Detect which cell encompasses the target text, then output its [x, y] center coordinate. 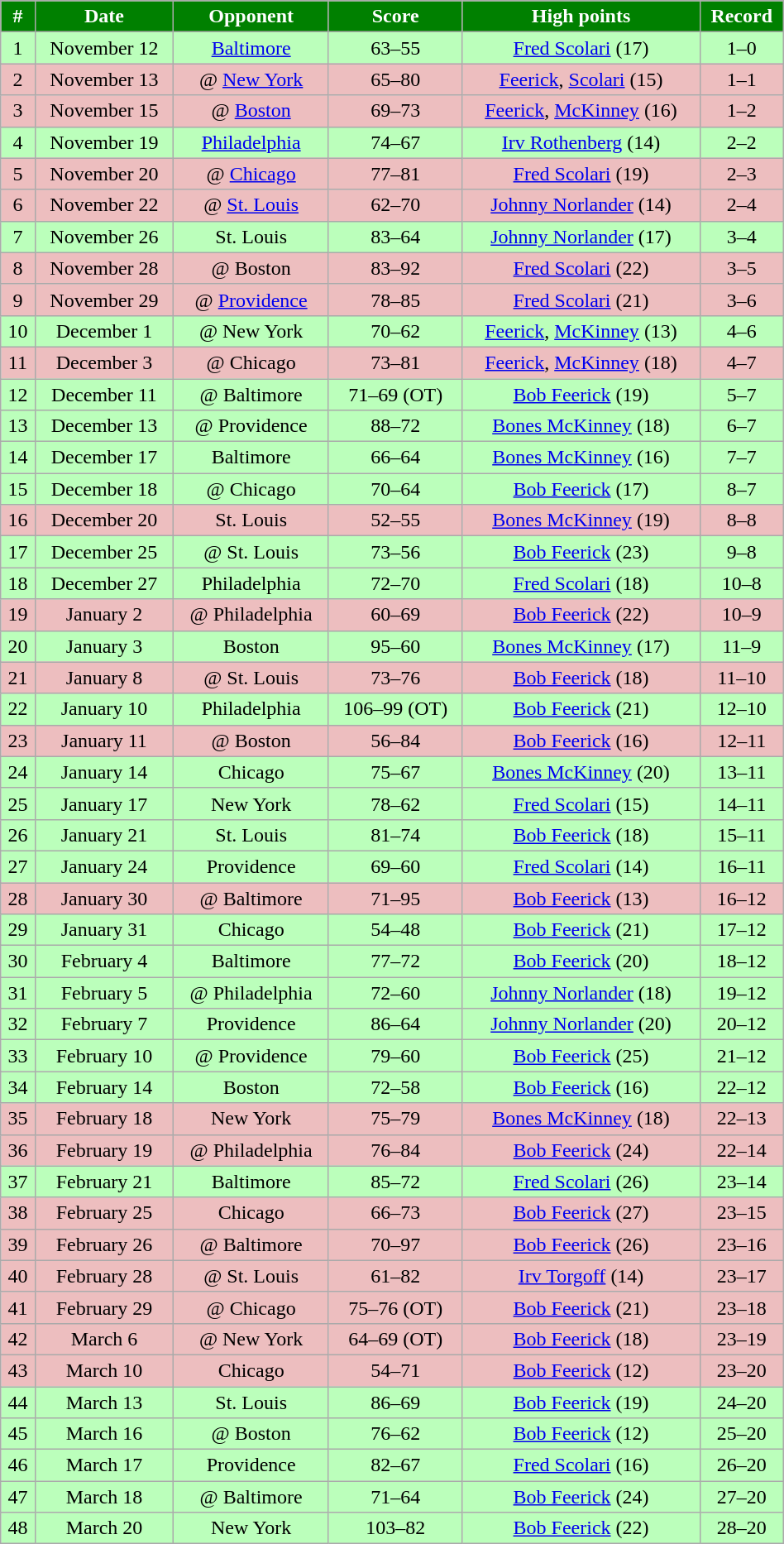
13 [18, 426]
8–7 [741, 489]
62–70 [395, 205]
73–56 [395, 552]
January 24 [104, 866]
10–8 [741, 583]
November 22 [104, 205]
3–5 [741, 268]
48 [18, 1528]
45 [18, 1434]
70–64 [395, 489]
65–80 [395, 79]
52–55 [395, 520]
38 [18, 1213]
December 17 [104, 458]
Fred Scolari (17) [581, 48]
Bob Feerick (27) [581, 1213]
83–92 [395, 268]
3–6 [741, 300]
1–1 [741, 79]
8 [18, 268]
14 [18, 458]
November 29 [104, 300]
January 8 [104, 678]
Bones McKinney (16) [581, 458]
February 19 [104, 1150]
23 [18, 741]
54–71 [395, 1370]
71–64 [395, 1497]
56–84 [395, 741]
December 3 [104, 362]
11–9 [741, 646]
63–55 [395, 48]
47 [18, 1497]
70–97 [395, 1244]
103–82 [395, 1528]
22 [18, 709]
20–12 [741, 1024]
2 [18, 79]
December 11 [104, 395]
February 4 [104, 961]
26 [18, 835]
77–72 [395, 961]
February 14 [104, 1087]
January 11 [104, 741]
23–15 [741, 1213]
33 [18, 1056]
Fred Scolari (26) [581, 1182]
March 16 [104, 1434]
February 28 [104, 1276]
February 18 [104, 1119]
4–6 [741, 331]
40 [18, 1276]
December 27 [104, 583]
Irv Torgoff (14) [581, 1276]
February 5 [104, 993]
32 [18, 1024]
9 [18, 300]
7–7 [741, 458]
Feerick, Scolari (15) [581, 79]
January 10 [104, 709]
January 17 [104, 803]
24–20 [741, 1403]
17 [18, 552]
44 [18, 1403]
34 [18, 1087]
70–62 [395, 331]
February 29 [104, 1307]
23–18 [741, 1307]
16 [18, 520]
January 30 [104, 898]
December 1 [104, 331]
69–73 [395, 111]
12–11 [741, 741]
12–10 [741, 709]
January 2 [104, 615]
Score [395, 17]
86–69 [395, 1403]
Johnny Norlander (14) [581, 205]
8–8 [741, 520]
64–69 (OT) [395, 1339]
December 20 [104, 520]
83–64 [395, 237]
66–64 [395, 458]
Irv Rothenberg (14) [581, 142]
January 3 [104, 646]
19–12 [741, 993]
November 12 [104, 48]
95–60 [395, 646]
4 [18, 142]
November 13 [104, 79]
28–20 [741, 1528]
39 [18, 1244]
# [18, 17]
43 [18, 1370]
75–67 [395, 772]
24 [18, 772]
High points [581, 17]
March 20 [104, 1528]
December 25 [104, 552]
23–14 [741, 1182]
26–20 [741, 1465]
3–4 [741, 237]
Fred Scolari (21) [581, 300]
23–16 [741, 1244]
February 10 [104, 1056]
46 [18, 1465]
March 18 [104, 1497]
Bob Feerick (26) [581, 1244]
23–19 [741, 1339]
Feerick, McKinney (13) [581, 331]
16–12 [741, 898]
42 [18, 1339]
30 [18, 961]
76–84 [395, 1150]
6–7 [741, 426]
71–95 [395, 898]
10–9 [741, 615]
11 [18, 362]
23–20 [741, 1370]
November 20 [104, 174]
2–4 [741, 205]
November 15 [104, 111]
41 [18, 1307]
18 [18, 583]
March 17 [104, 1465]
November 26 [104, 237]
54–48 [395, 930]
6 [18, 205]
7 [18, 237]
Fred Scolari (14) [581, 866]
106–99 (OT) [395, 709]
86–64 [395, 1024]
22–13 [741, 1119]
3 [18, 111]
2–3 [741, 174]
January 21 [104, 835]
28 [18, 898]
9–8 [741, 552]
Fred Scolari (15) [581, 803]
March 13 [104, 1403]
15–11 [741, 835]
February 7 [104, 1024]
25–20 [741, 1434]
15 [18, 489]
21 [18, 678]
Bob Feerick (17) [581, 489]
23–17 [741, 1276]
Fred Scolari (16) [581, 1465]
75–76 (OT) [395, 1307]
Bones McKinney (19) [581, 520]
1–0 [741, 48]
25 [18, 803]
Fred Scolari (19) [581, 174]
29 [18, 930]
February 25 [104, 1213]
17–12 [741, 930]
Bob Feerick (25) [581, 1056]
12 [18, 395]
Johnny Norlander (17) [581, 237]
2–2 [741, 142]
14–11 [741, 803]
72–70 [395, 583]
81–74 [395, 835]
Fred Scolari (18) [581, 583]
88–72 [395, 426]
1–2 [741, 111]
61–82 [395, 1276]
71–69 (OT) [395, 395]
11–10 [741, 678]
Bob Feerick (20) [581, 961]
Fred Scolari (22) [581, 268]
60–69 [395, 615]
March 6 [104, 1339]
Johnny Norlander (18) [581, 993]
72–60 [395, 993]
27–20 [741, 1497]
78–85 [395, 300]
13–11 [741, 772]
January 14 [104, 772]
Record [741, 17]
February 26 [104, 1244]
5–7 [741, 395]
82–67 [395, 1465]
75–79 [395, 1119]
1 [18, 48]
Opponent [251, 17]
73–81 [395, 362]
February 21 [104, 1182]
31 [18, 993]
Bob Feerick (23) [581, 552]
21–12 [741, 1056]
Bones McKinney (20) [581, 772]
Feerick, McKinney (16) [581, 111]
5 [18, 174]
16–11 [741, 866]
Date [104, 17]
77–81 [395, 174]
72–58 [395, 1087]
79–60 [395, 1056]
85–72 [395, 1182]
35 [18, 1119]
December 13 [104, 426]
20 [18, 646]
Johnny Norlander (20) [581, 1024]
76–62 [395, 1434]
December 18 [104, 489]
22–14 [741, 1150]
March 10 [104, 1370]
Bones McKinney (17) [581, 646]
36 [18, 1150]
January 31 [104, 930]
37 [18, 1182]
78–62 [395, 803]
73–76 [395, 678]
Feerick, McKinney (18) [581, 362]
18–12 [741, 961]
November 28 [104, 268]
74–67 [395, 142]
November 19 [104, 142]
4–7 [741, 362]
69–60 [395, 866]
66–73 [395, 1213]
27 [18, 866]
10 [18, 331]
19 [18, 615]
22–12 [741, 1087]
Bob Feerick (13) [581, 898]
